Extract the (X, Y) coordinate from the center of the cell holding the provided text.  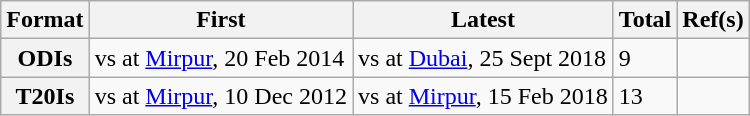
9 (645, 58)
Latest (484, 20)
vs at Mirpur, 20 Feb 2014 (220, 58)
ODIs (45, 58)
Ref(s) (713, 20)
13 (645, 96)
Total (645, 20)
vs at Mirpur, 10 Dec 2012 (220, 96)
Format (45, 20)
T20Is (45, 96)
vs at Mirpur, 15 Feb 2018 (484, 96)
First (220, 20)
vs at Dubai, 25 Sept 2018 (484, 58)
